Identify which cell holds the provided text, then report its [X, Y] central coordinate. 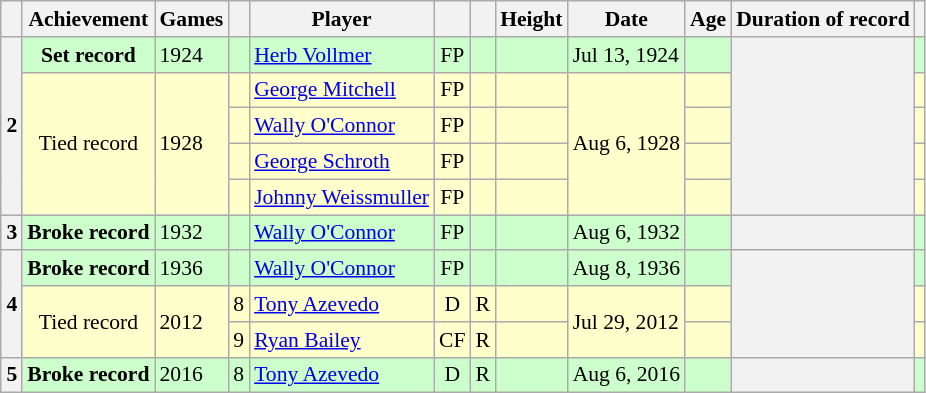
9 [238, 340]
Jul 29, 2012 [626, 322]
2016 [191, 375]
CF [452, 340]
Ryan Bailey [342, 340]
Duration of record [823, 19]
Herb Vollmer [342, 55]
4 [12, 304]
Date [626, 19]
Height [531, 19]
George Mitchell [342, 90]
1924 [191, 55]
Aug 6, 1928 [626, 143]
Jul 13, 1924 [626, 55]
Aug 6, 2016 [626, 375]
Games [191, 19]
George Schroth [342, 162]
2 [12, 126]
Set record [88, 55]
Achievement [88, 19]
Johnny Weissmuller [342, 197]
1932 [191, 233]
1936 [191, 269]
1928 [191, 143]
5 [12, 375]
Player [342, 19]
Aug 6, 1932 [626, 233]
Aug 8, 1936 [626, 269]
Age [708, 19]
3 [12, 233]
2012 [191, 322]
